Identify which cell holds the provided text, then report its (X, Y) central coordinate. 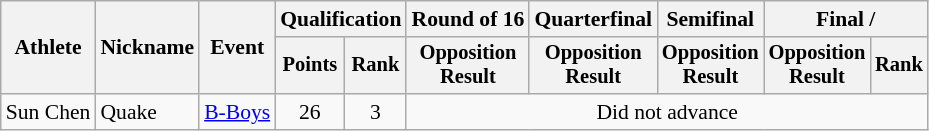
Athlete (48, 48)
Round of 16 (468, 19)
26 (310, 112)
Sun Chen (48, 112)
3 (376, 112)
B-Boys (237, 112)
Semifinal (710, 19)
Final / (846, 19)
Quake (147, 112)
Did not advance (666, 112)
Event (237, 48)
Points (310, 66)
Quarterfinal (593, 19)
Qualification (340, 19)
Nickname (147, 48)
